Provide the [x, y] coordinate of the cell's center where the given text is located.  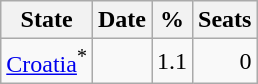
1.1 [172, 62]
Date [122, 20]
State [47, 20]
Seats [225, 20]
Croatia* [47, 62]
% [172, 20]
0 [225, 62]
